Detect which cell encompasses the target text, then output its (x, y) center coordinate. 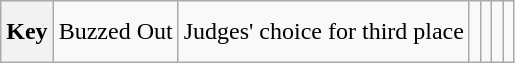
Judges' choice for third place (324, 32)
Key (27, 32)
Buzzed Out (116, 32)
